Provide the (x, y) coordinate of the cell's center where the given text is located.  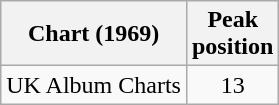
13 (232, 85)
Chart (1969) (94, 34)
Peakposition (232, 34)
UK Album Charts (94, 85)
